Capture the cell that displays the provided text and extract its [x, y] central coordinate. 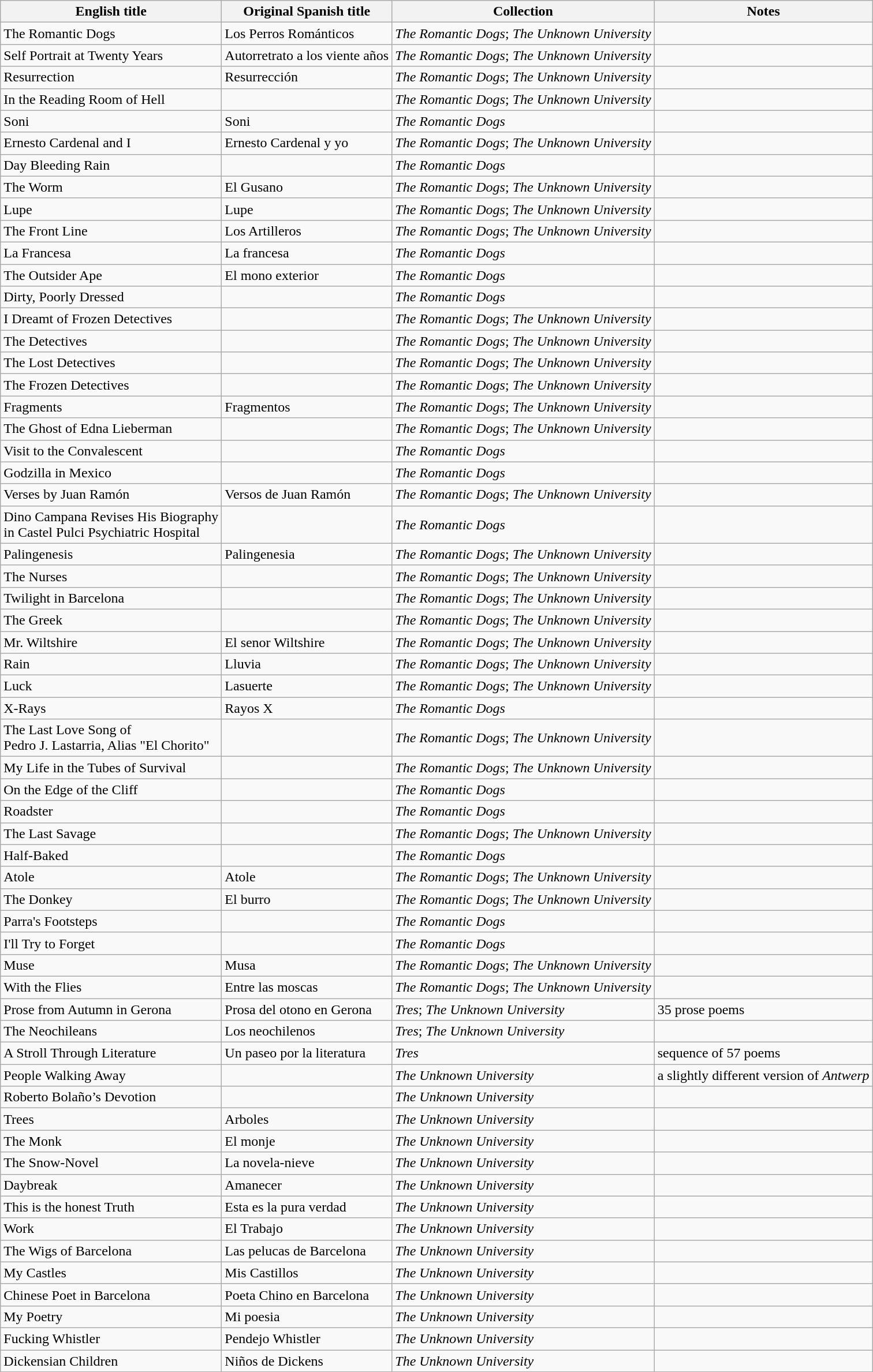
Fucking Whistler [111, 1339]
Godzilla in Mexico [111, 473]
Palingenesis [111, 554]
Poeta Chino en Barcelona [307, 1295]
El senor Wiltshire [307, 642]
Prosa del otono en Gerona [307, 1010]
Muse [111, 965]
The Greek [111, 620]
a slightly different version of Antwerp [763, 1075]
Mis Castillos [307, 1273]
The Outsider Ape [111, 275]
Autorretrato a los viente años [307, 55]
Entre las moscas [307, 987]
The Nurses [111, 576]
The Last Savage [111, 833]
The Frozen Detectives [111, 385]
Luck [111, 686]
Chinese Poet in Barcelona [111, 1295]
Lluvia [307, 664]
The Donkey [111, 899]
El monje [307, 1141]
The Neochileans [111, 1031]
The Ghost of Edna Lieberman [111, 429]
I'll Try to Forget [111, 943]
Los Perros Románticos [307, 33]
La novela-nieve [307, 1163]
The Detectives [111, 341]
My Life in the Tubes of Survival [111, 768]
Parra's Footsteps [111, 921]
The Worm [111, 187]
Mi poesia [307, 1317]
Lasuerte [307, 686]
Prose from Autumn in Gerona [111, 1010]
I Dreamt of Frozen Detectives [111, 319]
Daybreak [111, 1185]
Los Artilleros [307, 231]
Amanecer [307, 1185]
El burro [307, 899]
La francesa [307, 253]
Los neochilenos [307, 1031]
Roadster [111, 812]
Mr. Wiltshire [111, 642]
The Lost Detectives [111, 363]
Dino Campana Revises His Biographyin Castel Pulci Psychiatric Hospital [111, 524]
Fragments [111, 407]
Ernesto Cardenal y yo [307, 143]
Musa [307, 965]
With the Flies [111, 987]
A Stroll Through Literature [111, 1053]
X-Rays [111, 708]
El mono exterior [307, 275]
Esta es la pura verdad [307, 1207]
Dickensian Children [111, 1360]
Verses by Juan Ramón [111, 495]
The Front Line [111, 231]
People Walking Away [111, 1075]
Half-Baked [111, 855]
35 prose poems [763, 1010]
Resurrección [307, 77]
Work [111, 1229]
In the Reading Room of Hell [111, 99]
Roberto Bolaño’s Devotion [111, 1097]
The Monk [111, 1141]
Ernesto Cardenal and I [111, 143]
El Gusano [307, 187]
Tres [523, 1053]
Original Spanish title [307, 12]
Fragmentos [307, 407]
sequence of 57 poems [763, 1053]
Versos de Juan Ramón [307, 495]
Niños de Dickens [307, 1360]
Day Bleeding Rain [111, 165]
Notes [763, 12]
Palingenesia [307, 554]
Twilight in Barcelona [111, 598]
The Snow-Novel [111, 1163]
El Trabajo [307, 1229]
The Last Love Song ofPedro J. Lastarria, Alias "El Chorito" [111, 738]
Las pelucas de Barcelona [307, 1251]
Collection [523, 12]
Visit to the Convalescent [111, 451]
My Poetry [111, 1317]
Rain [111, 664]
Resurrection [111, 77]
Pendejo Whistler [307, 1339]
Arboles [307, 1119]
This is the honest Truth [111, 1207]
La Francesa [111, 253]
Self Portrait at Twenty Years [111, 55]
Trees [111, 1119]
English title [111, 12]
The Wigs of Barcelona [111, 1251]
Un paseo por la literatura [307, 1053]
My Castles [111, 1273]
Dirty, Poorly Dressed [111, 297]
Rayos X [307, 708]
On the Edge of the Cliff [111, 790]
